Determine the (X, Y) coordinate at the center of the cell enclosing the given text.  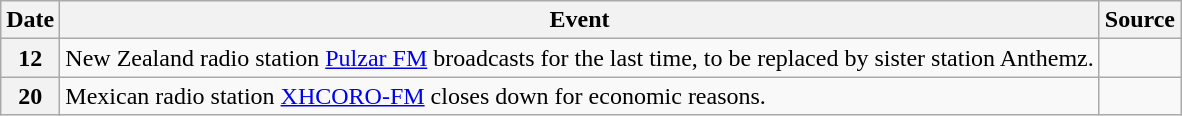
20 (30, 96)
Event (580, 20)
Date (30, 20)
Mexican radio station XHCORO-FM closes down for economic reasons. (580, 96)
12 (30, 58)
Source (1140, 20)
New Zealand radio station Pulzar FM broadcasts for the last time, to be replaced by sister station Anthemz. (580, 58)
